Provide the [x, y] coordinate of the cell's center where the given text is located.  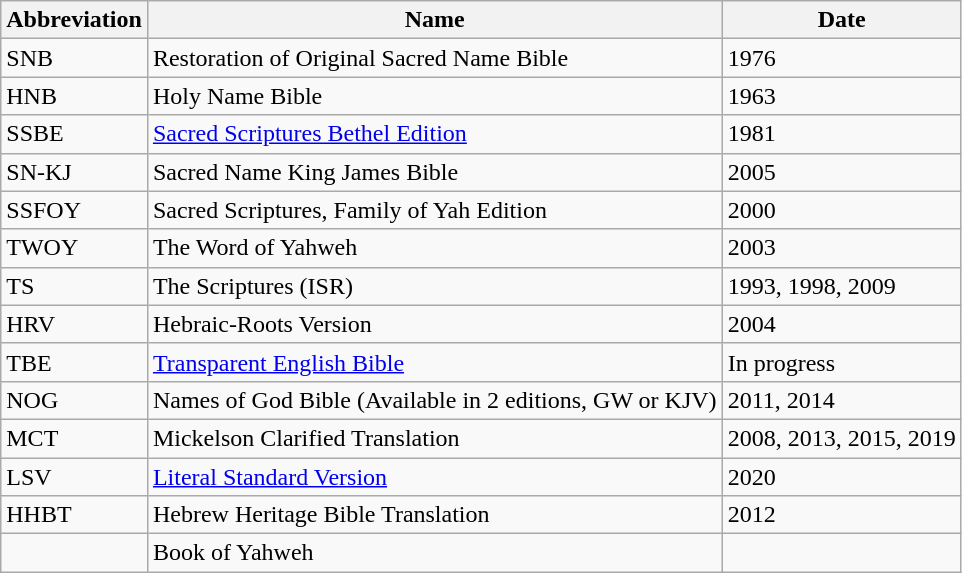
1981 [842, 134]
2000 [842, 210]
2012 [842, 515]
Hebrew Heritage Bible Translation [434, 515]
1976 [842, 58]
HRV [74, 324]
Sacred Scriptures, Family of Yah Edition [434, 210]
2004 [842, 324]
SSFOY [74, 210]
HHBT [74, 515]
MCT [74, 438]
SN-KJ [74, 172]
TWOY [74, 248]
Mickelson Clarified Translation [434, 438]
Names of God Bible (Available in 2 editions, GW or KJV) [434, 400]
1963 [842, 96]
2011, 2014 [842, 400]
HNB [74, 96]
TBE [74, 362]
In progress [842, 362]
The Scriptures (ISR) [434, 286]
Literal Standard Version [434, 477]
2008, 2013, 2015, 2019 [842, 438]
Sacred Name King James Bible [434, 172]
Name [434, 20]
TS [74, 286]
Transparent English Bible [434, 362]
Holy Name Bible [434, 96]
SSBE [74, 134]
LSV [74, 477]
SNB [74, 58]
2005 [842, 172]
The Word of Yahweh [434, 248]
Abbreviation [74, 20]
Date [842, 20]
1993, 1998, 2009 [842, 286]
2020 [842, 477]
Hebraic-Roots Version [434, 324]
Book of Yahweh [434, 553]
Sacred Scriptures Bethel Edition [434, 134]
NOG [74, 400]
2003 [842, 248]
Restoration of Original Sacred Name Bible [434, 58]
